Provide the (X, Y) coordinate of the cell's center where the given text is located.  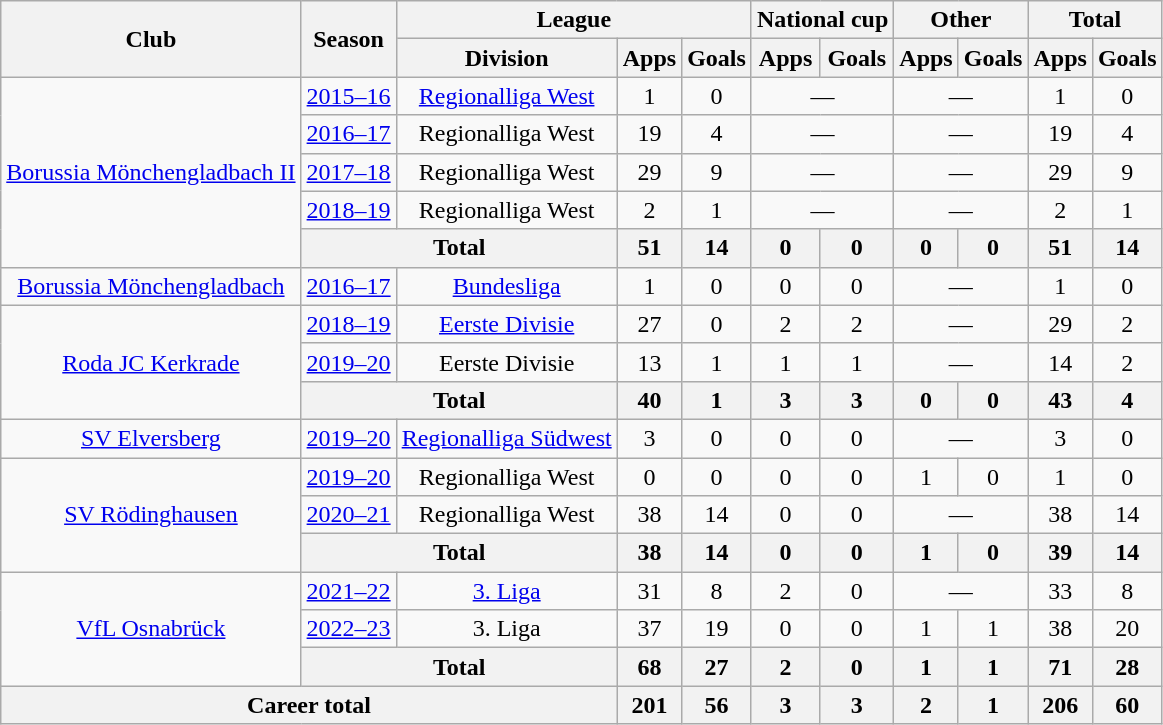
56 (717, 705)
71 (1060, 667)
2022–23 (348, 629)
VfL Osnabrück (151, 629)
43 (1060, 400)
201 (649, 705)
Borussia Mönchengladbach II (151, 172)
20 (1127, 629)
Club (151, 39)
2021–22 (348, 591)
40 (649, 400)
Borussia Mönchengladbach (151, 286)
206 (1060, 705)
33 (1060, 591)
39 (1060, 553)
28 (1127, 667)
31 (649, 591)
Season (348, 39)
Division (506, 58)
Career total (309, 705)
37 (649, 629)
13 (649, 362)
2017–18 (348, 172)
2015–16 (348, 96)
League (574, 20)
SV Rödinghausen (151, 515)
2020–21 (348, 515)
68 (649, 667)
Regionalliga Südwest (506, 438)
Roda JC Kerkrade (151, 362)
Other (961, 20)
60 (1127, 705)
National cup (822, 20)
SV Elversberg (151, 438)
Bundesliga (506, 286)
